Determine the [x, y] coordinate at the center of the cell enclosing the given text.  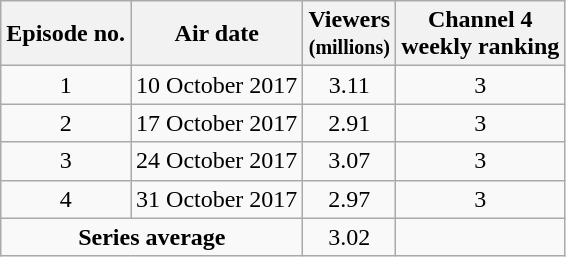
2 [66, 123]
31 October 2017 [217, 199]
2.91 [350, 123]
Viewers(millions) [350, 34]
Episode no. [66, 34]
3.11 [350, 85]
10 October 2017 [217, 85]
Series average [152, 237]
Channel 4weekly ranking [480, 34]
1 [66, 85]
24 October 2017 [217, 161]
4 [66, 199]
2.97 [350, 199]
3.07 [350, 161]
17 October 2017 [217, 123]
3.02 [350, 237]
Air date [217, 34]
